Pinpoint the cell where the given text exists, returning its [x, y] midpoint coordinate. 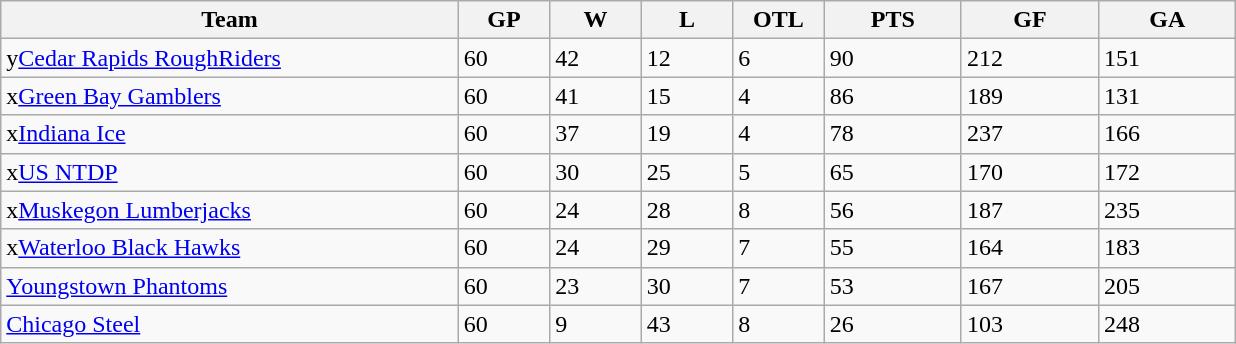
237 [1030, 134]
189 [1030, 96]
78 [892, 134]
86 [892, 96]
172 [1168, 172]
5 [778, 172]
212 [1030, 58]
GF [1030, 20]
166 [1168, 134]
6 [778, 58]
xWaterloo Black Hawks [230, 248]
19 [686, 134]
103 [1030, 324]
28 [686, 210]
PTS [892, 20]
23 [596, 286]
xGreen Bay Gamblers [230, 96]
Team [230, 20]
205 [1168, 286]
53 [892, 286]
167 [1030, 286]
131 [1168, 96]
187 [1030, 210]
GA [1168, 20]
41 [596, 96]
26 [892, 324]
OTL [778, 20]
GP [504, 20]
164 [1030, 248]
56 [892, 210]
9 [596, 324]
yCedar Rapids RoughRiders [230, 58]
Youngstown Phantoms [230, 286]
235 [1168, 210]
25 [686, 172]
37 [596, 134]
xUS NTDP [230, 172]
183 [1168, 248]
90 [892, 58]
12 [686, 58]
L [686, 20]
Chicago Steel [230, 324]
15 [686, 96]
42 [596, 58]
W [596, 20]
55 [892, 248]
43 [686, 324]
29 [686, 248]
151 [1168, 58]
xMuskegon Lumberjacks [230, 210]
248 [1168, 324]
170 [1030, 172]
xIndiana Ice [230, 134]
65 [892, 172]
